Find where the given text appears and provide that cell's center as [X, Y] coordinate. 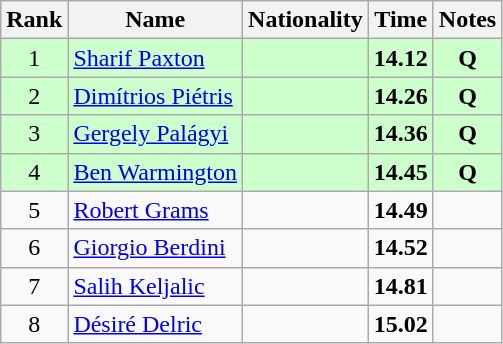
14.45 [400, 172]
Désiré Delric [156, 324]
2 [34, 96]
Name [156, 20]
6 [34, 248]
7 [34, 286]
14.36 [400, 134]
5 [34, 210]
Giorgio Berdini [156, 248]
15.02 [400, 324]
4 [34, 172]
Notes [467, 20]
Gergely Palágyi [156, 134]
1 [34, 58]
Nationality [306, 20]
3 [34, 134]
Robert Grams [156, 210]
14.49 [400, 210]
14.12 [400, 58]
Rank [34, 20]
Salih Keljalic [156, 286]
14.52 [400, 248]
Sharif Paxton [156, 58]
8 [34, 324]
Ben Warmington [156, 172]
Dimítrios Piétris [156, 96]
14.81 [400, 286]
14.26 [400, 96]
Time [400, 20]
